Find where the given text appears and provide that cell's center as [x, y] coordinate. 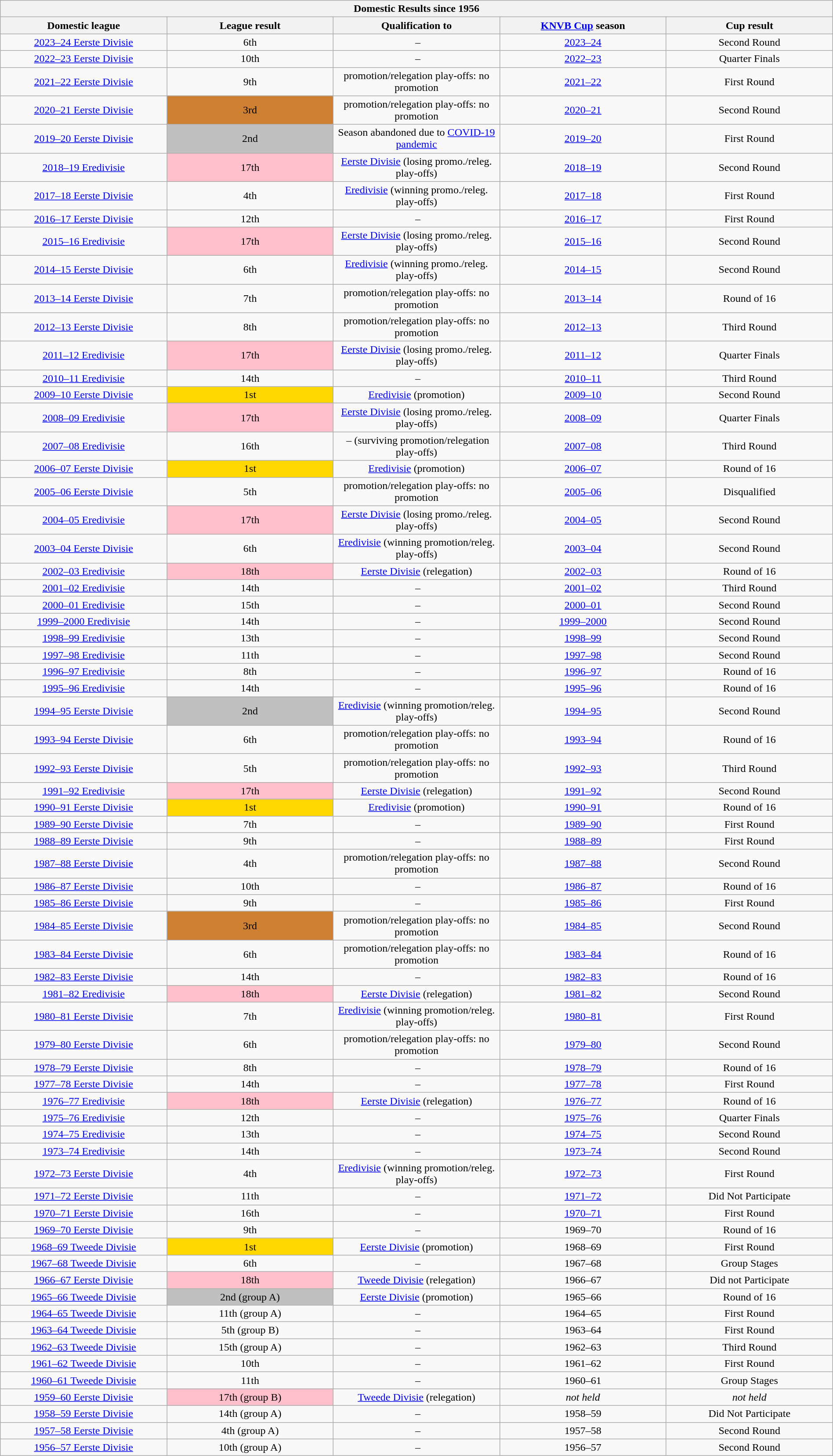
2002–03 [583, 571]
2006–07 [583, 469]
2018–19 [583, 167]
1978–79 [583, 1068]
1998–99 Eredivisie [83, 638]
1957–58 [583, 1431]
1991–92 Eredivisie [83, 791]
2014–15 Eerste Divisie [83, 270]
1976–77 [583, 1101]
1982–83 Eerste Divisie [83, 977]
1987–88 Eerste Divisie [83, 864]
2011–12 [583, 356]
2021–22 Eerste Divisie [83, 82]
1995–96 [583, 688]
1999–2000 Eredivisie [83, 621]
1991–92 [583, 791]
1978–79 Eerste Divisie [83, 1068]
1988–89 Eerste Divisie [83, 841]
1960–61 [583, 1380]
2008–09 Eredivisie [83, 417]
1989–90 Eerste Divisie [83, 824]
2010–11 Eredivisie [83, 378]
14th (group A) [250, 1414]
1975–76 [583, 1118]
1979–80 Eerste Divisie [83, 1045]
1972–73 Eerste Divisie [83, 1174]
2012–13 [583, 327]
1994–95 Eerste Divisie [83, 711]
1962–63 [583, 1347]
1968–69 [583, 1246]
1971–72 [583, 1196]
1963–64 Tweede Divisie [83, 1330]
1989–90 [583, 824]
2013–14 [583, 298]
Season abandoned due to COVID-19 pandemic [416, 139]
2006–07 Eerste Divisie [83, 469]
4th (group A) [250, 1431]
1958–59 Eerste Divisie [83, 1414]
1994–95 [583, 711]
1964–65 Tweede Divisie [83, 1314]
1962–63 Tweede Divisie [83, 1347]
1992–93 [583, 768]
1970–71 [583, 1213]
1961–62 Tweede Divisie [83, 1364]
1974–75 [583, 1134]
1960–61 Tweede Divisie [83, 1380]
1993–94 [583, 740]
15th (group A) [250, 1347]
1980–81 [583, 1017]
1956–57 [583, 1447]
1964–65 [583, 1314]
Cup result [750, 25]
1980–81 Eerste Divisie [83, 1017]
2020–21 Eerste Divisie [83, 110]
2017–18 [583, 196]
2001–02 [583, 588]
1970–71 Eerste Divisie [83, 1213]
10th (group A) [250, 1447]
2008–09 [583, 417]
2000–01 Eredivisie [83, 605]
2017–18 Eerste Divisie [83, 196]
15th [250, 605]
1997–98 Eredivisie [83, 655]
1959–60 Eerste Divisie [83, 1397]
1982–83 [583, 977]
1977–78 [583, 1084]
1997–98 [583, 655]
Disqualified [750, 491]
1986–87 [583, 886]
1985–86 [583, 903]
1975–76 Eredivisie [83, 1118]
1992–93 Eerste Divisie [83, 768]
2004–05 Eredivisie [83, 520]
2001–02 Eredivisie [83, 588]
1990–91 [583, 808]
2005–06 Eerste Divisie [83, 491]
2021–22 [583, 82]
2023–24 Eerste Divisie [83, 42]
2002–03 Eredivisie [83, 571]
2007–08 Eredivisie [83, 446]
1998–99 [583, 638]
– (surviving promotion/relegation play-offs) [416, 446]
2022–23 [583, 59]
2007–08 [583, 446]
2005–06 [583, 491]
1979–80 [583, 1045]
1986–87 Eerste Divisie [83, 886]
1973–74 Eredivisie [83, 1151]
2nd (group A) [250, 1297]
1987–88 [583, 864]
League result [250, 25]
17th (group B) [250, 1397]
1981–82 [583, 993]
2020–21 [583, 110]
2015–16 [583, 241]
1984–85 [583, 925]
1958–59 [583, 1414]
1990–91 Eerste Divisie [83, 808]
1999–2000 [583, 621]
11th (group A) [250, 1314]
2010–11 [583, 378]
1957–58 Eerste Divisie [83, 1431]
2009–10 [583, 395]
2014–15 [583, 270]
1996–97 [583, 672]
2004–05 [583, 520]
1967–68 [583, 1263]
1985–86 Eerste Divisie [83, 903]
2022–23 Eerste Divisie [83, 59]
1972–73 [583, 1174]
1969–70 Eerste Divisie [83, 1230]
1977–78 Eerste Divisie [83, 1084]
1973–74 [583, 1151]
2012–13 Eerste Divisie [83, 327]
Qualification to [416, 25]
2015–16 Eredivisie [83, 241]
1961–62 [583, 1364]
1963–64 [583, 1330]
1983–84 [583, 954]
2011–12 Eredivisie [83, 356]
5th (group B) [250, 1330]
1996–97 Eredivisie [83, 672]
1965–66 Tweede Divisie [83, 1297]
1976–77 Eredivisie [83, 1101]
2003–04 [583, 548]
1971–72 Eerste Divisie [83, 1196]
Domestic Results since 1956 [416, 9]
2009–10 Eerste Divisie [83, 395]
1988–89 [583, 841]
KNVB Cup season [583, 25]
2019–20 [583, 139]
2019–20 Eerste Divisie [83, 139]
2018–19 Eredivisie [83, 167]
1974–75 Eredivisie [83, 1134]
1984–85 Eerste Divisie [83, 925]
1966–67 Eerste Divisie [83, 1280]
1965–66 [583, 1297]
2016–17 Eerste Divisie [83, 218]
2013–14 Eerste Divisie [83, 298]
1995–96 Eredivisie [83, 688]
Domestic league [83, 25]
2016–17 [583, 218]
2023–24 [583, 42]
1981–82 Eredivisie [83, 993]
1993–94 Eerste Divisie [83, 740]
1968–69 Tweede Divisie [83, 1246]
2003–04 Eerste Divisie [83, 548]
1969–70 [583, 1230]
1956–57 Eerste Divisie [83, 1447]
1967–68 Tweede Divisie [83, 1263]
2000–01 [583, 605]
1983–84 Eerste Divisie [83, 954]
1966–67 [583, 1280]
Did not Participate [750, 1280]
